Provide the (X, Y) coordinate of the cell's center where the given text is located.  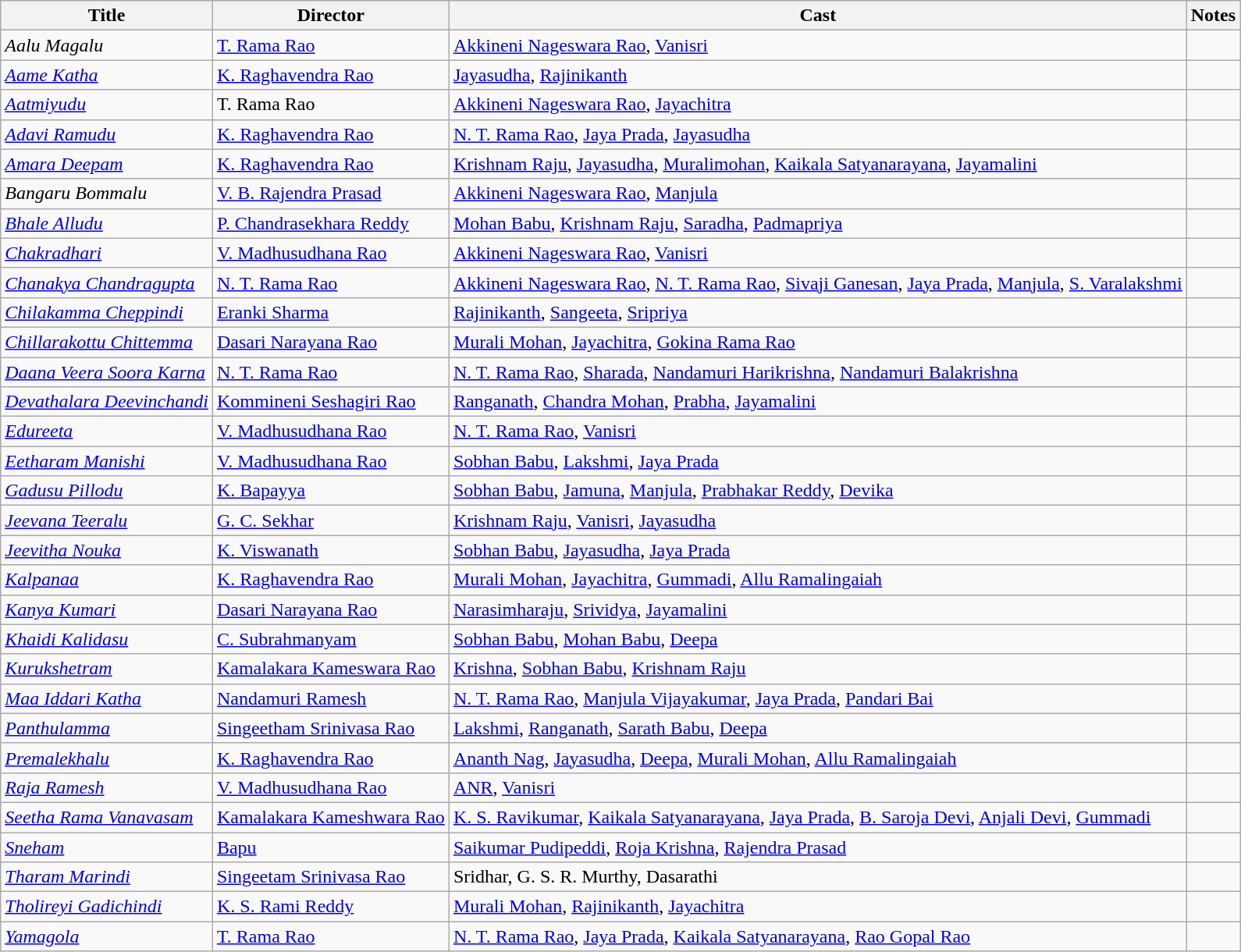
Ranganath, Chandra Mohan, Prabha, Jayamalini (818, 402)
Murali Mohan, Jayachitra, Gokina Rama Rao (818, 342)
Krishnam Raju, Jayasudha, Muralimohan, Kaikala Satyanarayana, Jayamalini (818, 164)
Singeetham Srinivasa Rao (331, 728)
Sobhan Babu, Mohan Babu, Deepa (818, 639)
Adavi Ramudu (107, 134)
Bhale Alludu (107, 223)
Chakradhari (107, 253)
K. S. Ravikumar, Kaikala Satyanarayana, Jaya Prada, B. Saroja Devi, Anjali Devi, Gummadi (818, 817)
Gadusu Pillodu (107, 491)
Kommineni Seshagiri Rao (331, 402)
Kalpanaa (107, 580)
Cast (818, 16)
Yamagola (107, 936)
Notes (1213, 16)
Panthulamma (107, 728)
G. C. Sekhar (331, 520)
Sobhan Babu, Jayasudha, Jaya Prada (818, 550)
Kamalakara Kameswara Rao (331, 669)
Ananth Nag, Jayasudha, Deepa, Murali Mohan, Allu Ramalingaiah (818, 758)
Aatmiyudu (107, 105)
Khaidi Kalidasu (107, 639)
V. B. Rajendra Prasad (331, 194)
Akkineni Nageswara Rao, Jayachitra (818, 105)
K. S. Rami Reddy (331, 907)
Jayasudha, Rajinikanth (818, 75)
Aalu Magalu (107, 45)
Jeevitha Nouka (107, 550)
Director (331, 16)
Murali Mohan, Rajinikanth, Jayachitra (818, 907)
Bangaru Bommalu (107, 194)
Sridhar, G. S. R. Murthy, Dasarathi (818, 877)
Akkineni Nageswara Rao, N. T. Rama Rao, Sivaji Ganesan, Jaya Prada, Manjula, S. Varalakshmi (818, 282)
Chillarakottu Chittemma (107, 342)
Kurukshetram (107, 669)
Narasimharaju, Srividya, Jayamalini (818, 609)
Aame Katha (107, 75)
Jeevana Teeralu (107, 520)
Title (107, 16)
Mohan Babu, Krishnam Raju, Saradha, Padmapriya (818, 223)
Saikumar Pudipeddi, Roja Krishna, Rajendra Prasad (818, 847)
Akkineni Nageswara Rao, Manjula (818, 194)
C. Subrahmanyam (331, 639)
Amara Deepam (107, 164)
Sobhan Babu, Jamuna, Manjula, Prabhakar Reddy, Devika (818, 491)
K. Viswanath (331, 550)
Krishna, Sobhan Babu, Krishnam Raju (818, 669)
Nandamuri Ramesh (331, 698)
N. T. Rama Rao, Jaya Prada, Kaikala Satyanarayana, Rao Gopal Rao (818, 936)
Eetharam Manishi (107, 461)
N. T. Rama Rao, Manjula Vijayakumar, Jaya Prada, Pandari Bai (818, 698)
Lakshmi, Ranganath, Sarath Babu, Deepa (818, 728)
Kamalakara Kameshwara Rao (331, 817)
N. T. Rama Rao, Vanisri (818, 432)
Edureeta (107, 432)
Eranki Sharma (331, 312)
Premalekhalu (107, 758)
Bapu (331, 847)
Rajinikanth, Sangeeta, Sripriya (818, 312)
Sneham (107, 847)
Krishnam Raju, Vanisri, Jayasudha (818, 520)
Seetha Rama Vanavasam (107, 817)
P. Chandrasekhara Reddy (331, 223)
N. T. Rama Rao, Jaya Prada, Jayasudha (818, 134)
N. T. Rama Rao, Sharada, Nandamuri Harikrishna, Nandamuri Balakrishna (818, 372)
Tholireyi Gadichindi (107, 907)
Sobhan Babu, Lakshmi, Jaya Prada (818, 461)
Raja Ramesh (107, 787)
Maa Iddari Katha (107, 698)
Chanakya Chandragupta (107, 282)
K. Bapayya (331, 491)
Chilakamma Cheppindi (107, 312)
Murali Mohan, Jayachitra, Gummadi, Allu Ramalingaiah (818, 580)
ANR, Vanisri (818, 787)
Kanya Kumari (107, 609)
Daana Veera Soora Karna (107, 372)
Devathalara Deevinchandi (107, 402)
Tharam Marindi (107, 877)
Singeetam Srinivasa Rao (331, 877)
